Extract the (X, Y) coordinate from the center of the cell holding the provided text.  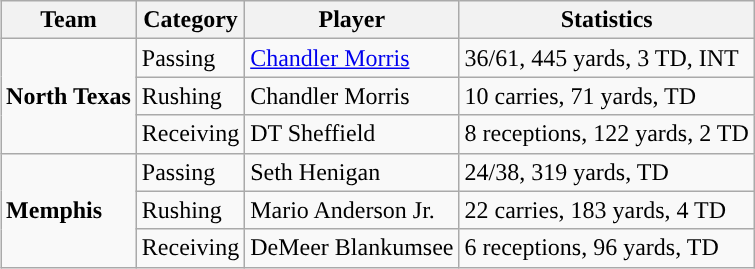
Player (352, 20)
Category (190, 20)
6 receptions, 96 yards, TD (606, 248)
36/61, 445 yards, 3 TD, INT (606, 58)
DeMeer Blankumsee (352, 248)
22 carries, 183 yards, 4 TD (606, 210)
8 receptions, 122 yards, 2 TD (606, 134)
10 carries, 71 yards, TD (606, 96)
Team (69, 20)
Mario Anderson Jr. (352, 210)
Memphis (69, 210)
Seth Henigan (352, 172)
DT Sheffield (352, 134)
24/38, 319 yards, TD (606, 172)
North Texas (69, 96)
Statistics (606, 20)
